Provide the [X, Y] coordinate of the cell's center where the given text is located.  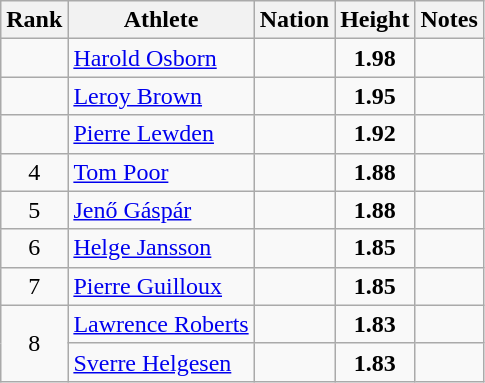
Rank [34, 20]
Tom Poor [161, 172]
1.95 [375, 96]
1.92 [375, 134]
Height [375, 20]
Sverre Helgesen [161, 362]
4 [34, 172]
7 [34, 286]
Helge Jansson [161, 248]
5 [34, 210]
Athlete [161, 20]
Notes [449, 20]
Jenő Gáspár [161, 210]
8 [34, 343]
Lawrence Roberts [161, 324]
Pierre Lewden [161, 134]
Pierre Guilloux [161, 286]
Leroy Brown [161, 96]
1.98 [375, 58]
Nation [294, 20]
6 [34, 248]
Harold Osborn [161, 58]
